Locate the cell with the specified text and output its (x, y) center coordinate. 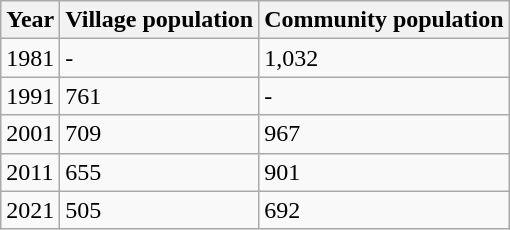
709 (160, 134)
761 (160, 96)
901 (384, 172)
1981 (30, 58)
655 (160, 172)
2011 (30, 172)
Year (30, 20)
Village population (160, 20)
692 (384, 210)
1,032 (384, 58)
2021 (30, 210)
505 (160, 210)
967 (384, 134)
Community population (384, 20)
2001 (30, 134)
1991 (30, 96)
